Determine the (x, y) coordinate at the center of the cell enclosing the given text.  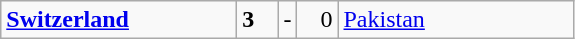
- (288, 20)
0 (318, 20)
3 (258, 20)
Switzerland (119, 20)
Pakistan (456, 20)
